Find where the given text appears and provide that cell's center as (x, y) coordinate. 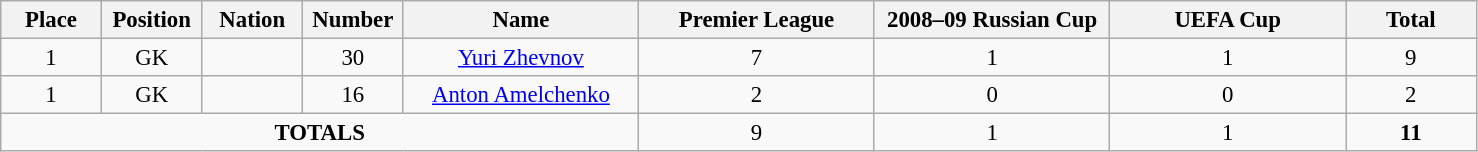
TOTALS (320, 133)
Position (152, 20)
7 (757, 58)
Name (521, 20)
Place (52, 20)
Anton Amelchenko (521, 95)
Premier League (757, 20)
UEFA Cup (1228, 20)
Nation (252, 20)
Yuri Zhevnov (521, 58)
11 (1412, 133)
30 (354, 58)
Number (354, 20)
Total (1412, 20)
2008–09 Russian Cup (992, 20)
16 (354, 95)
